Identify which cell holds the provided text, then report its (x, y) central coordinate. 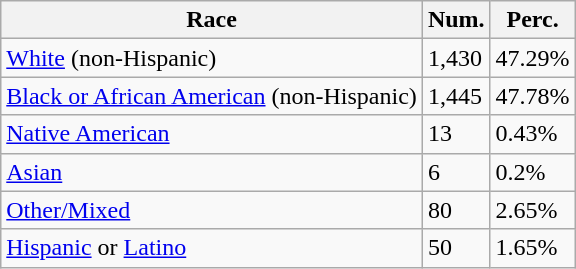
White (non-Hispanic) (212, 58)
50 (456, 248)
6 (456, 172)
80 (456, 210)
Num. (456, 20)
Native American (212, 134)
Black or African American (non-Hispanic) (212, 96)
13 (456, 134)
1.65% (532, 248)
Race (212, 20)
47.29% (532, 58)
Hispanic or Latino (212, 248)
Perc. (532, 20)
1,445 (456, 96)
Other/Mixed (212, 210)
0.43% (532, 134)
Asian (212, 172)
2.65% (532, 210)
1,430 (456, 58)
0.2% (532, 172)
47.78% (532, 96)
